Output the [x, y] coordinate of the center of the cell containing the given text.  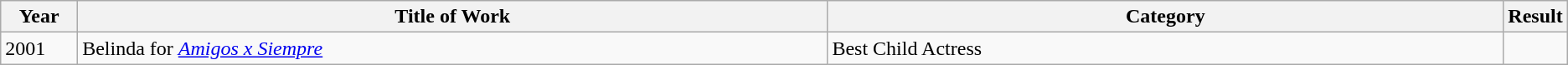
Year [39, 17]
2001 [39, 48]
Title of Work [452, 17]
Belinda for Amigos x Siempre [452, 48]
Best Child Actress [1166, 48]
Result [1535, 17]
Category [1166, 17]
